Search for the cell housing the specified text and yield its [X, Y] center coordinate. 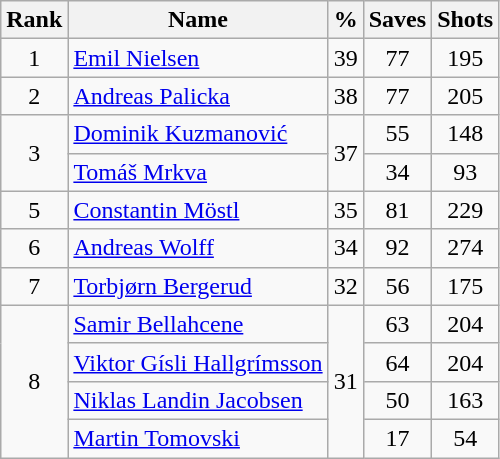
Tomáš Mrkva [198, 172]
5 [34, 210]
Emil Nielsen [198, 58]
Andreas Wolff [198, 248]
55 [397, 134]
64 [397, 362]
163 [466, 400]
56 [397, 286]
38 [346, 96]
92 [397, 248]
63 [397, 324]
Constantin Möstl [198, 210]
Shots [466, 20]
35 [346, 210]
8 [34, 381]
Niklas Landin Jacobsen [198, 400]
50 [397, 400]
54 [466, 438]
205 [466, 96]
229 [466, 210]
Rank [34, 20]
17 [397, 438]
93 [466, 172]
195 [466, 58]
39 [346, 58]
3 [34, 153]
% [346, 20]
Samir Bellahcene [198, 324]
7 [34, 286]
Dominik Kuzmanović [198, 134]
148 [466, 134]
37 [346, 153]
32 [346, 286]
175 [466, 286]
Name [198, 20]
1 [34, 58]
Martin Tomovski [198, 438]
Viktor Gísli Hallgrímsson [198, 362]
Torbjørn Bergerud [198, 286]
Saves [397, 20]
Andreas Palicka [198, 96]
31 [346, 381]
2 [34, 96]
274 [466, 248]
6 [34, 248]
81 [397, 210]
